For the text-containing cell, return its midpoint in [x, y] coordinate format. 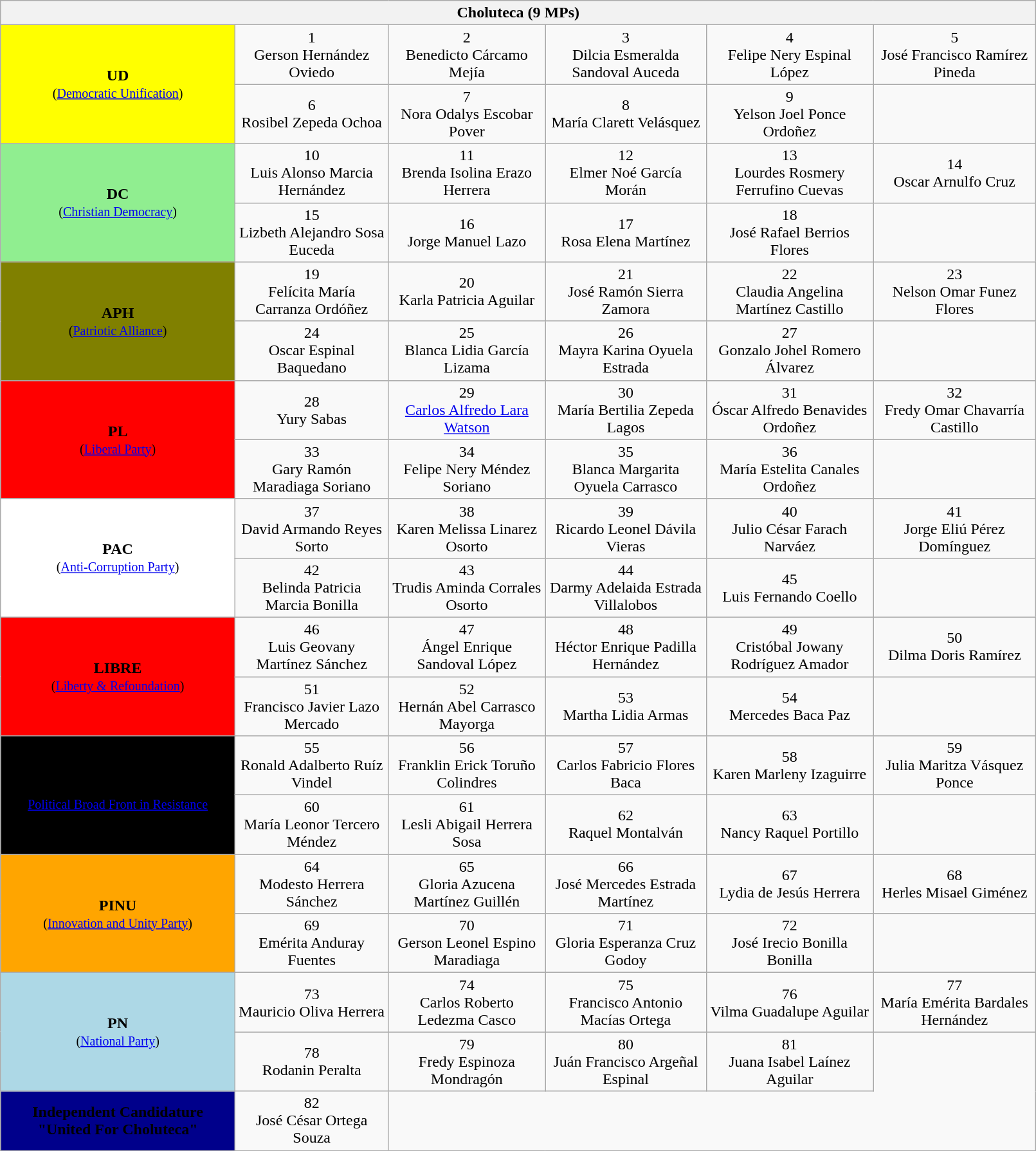
PN(National Party) [118, 1032]
2Benedicto Cárcamo Mejía [467, 55]
15Lizbeth Alejandro Sosa Euceda [311, 232]
18José Rafael Berrios Flores [790, 232]
20Karla Patricia Aguilar [467, 291]
Choluteca (9 MPs) [518, 13]
73Mauricio Oliva Herrera [311, 1002]
34Felipe Nery Méndez Soriano [467, 469]
43Trudis Aminda Corrales Osorto [467, 587]
4Felipe Nery Espinal López [790, 55]
38Karen Melissa Linarez Osorto [467, 528]
10Luis Alonso Marcia Hernández [311, 173]
52Hernán Abel Carrasco Mayorga [467, 706]
41Jorge Eliú Pérez Domínguez [954, 528]
69Emérita Anduray Fuentes [311, 943]
30María Bertilia Zepeda Lagos [626, 410]
26Mayra Karina Oyuela Estrada [626, 351]
58Karen Marleny Izaguirre [790, 766]
8María Clarett Velásquez [626, 114]
65Gloria Azucena Martínez Guillén [467, 884]
70Gerson Leonel Espino Maradiaga [467, 943]
42Belinda Patricia Marcia Bonilla [311, 587]
PL(Liberal Party) [118, 439]
66José Mercedes Estrada Martínez [626, 884]
1Gerson Hernández Oviedo [311, 55]
PINU(Innovation and Unity Party) [118, 914]
64Modesto Herrera Sánchez [311, 884]
47Ángel Enrique Sandoval López [467, 647]
LIBRE(Liberty & Refoundation) [118, 676]
78Rodanin Peralta [311, 1062]
11Brenda Isolina Erazo Herrera [467, 173]
7Nora Odalys Escobar Pover [467, 114]
79Fredy Espinoza Mondragón [467, 1062]
14Oscar Arnulfo Cruz [954, 173]
74Carlos Roberto Ledezma Casco [467, 1002]
54Mercedes Baca Paz [790, 706]
5José Francisco Ramírez Pineda [954, 55]
72José Irecio Bonilla Bonilla [790, 943]
48Héctor Enrique Padilla Hernández [626, 647]
67Lydia de Jesús Herrera [790, 884]
28Yury Sabas [311, 410]
46Luis Geovany Martínez Sánchez [311, 647]
81Juana Isabel Laínez Aguilar [790, 1062]
6Rosibel Zepeda Ochoa [311, 114]
80Juán Francisco Argeñal Espinal [626, 1062]
35Blanca Margarita Oyuela Carrasco [626, 469]
17Rosa Elena Martínez [626, 232]
40Julio César Farach Narváez [790, 528]
71Gloria Esperanza Cruz Godoy [626, 943]
44Darmy Adelaida Estrada Villalobos [626, 587]
APH(Patriotic Alliance) [118, 321]
57Carlos Fabricio Flores Baca [626, 766]
29Carlos Alfredo Lara Watson [467, 410]
16Jorge Manuel Lazo [467, 232]
UD(Democratic Unification) [118, 84]
23Nelson Omar Funez Flores [954, 291]
76Vilma Guadalupe Aguilar [790, 1002]
63Nancy Raquel Portillo [790, 825]
60María Leonor Tercero Méndez [311, 825]
62Raquel Montalván [626, 825]
77María Emérita Bardales Hernández [954, 1002]
Independent Candidature "United For Choluteca" [118, 1121]
55Ronald Adalberto Ruíz Vindel [311, 766]
61Lesli Abigail Herrera Sosa [467, 825]
21José Ramón Sierra Zamora [626, 291]
22Claudia Angelina Martínez Castillo [790, 291]
31Óscar Alfredo Benavides Ordoñez [790, 410]
45Luis Fernando Coello [790, 587]
DC(Christian Democracy) [118, 203]
27Gonzalo Johel Romero Álvarez [790, 351]
33Gary Ramón Maradiaga Soriano [311, 469]
50Dilma Doris Ramírez [954, 647]
51Francisco Javier Lazo Mercado [311, 706]
49Cristóbal Jowany Rodríguez Amador [790, 647]
53Martha Lidia Armas [626, 706]
24Oscar Espinal Baquedano [311, 351]
32Fredy Omar Chavarría Castillo [954, 410]
36María Estelita Canales Ordoñez [790, 469]
FAPER(Political Broad Front in Resistance) [118, 795]
9Yelson Joel Ponce Ordoñez [790, 114]
68Herles Misael Giménez [954, 884]
75Francisco Antonio Macías Ortega [626, 1002]
12Elmer Noé García Morán [626, 173]
19Felícita María Carranza Ordóñez [311, 291]
56Franklin Erick Toruño Colindres [467, 766]
59Julia Maritza Vásquez Ponce [954, 766]
39Ricardo Leonel Dávila Vieras [626, 528]
PAC(Anti-Corruption Party) [118, 558]
13Lourdes Rosmery Ferrufino Cuevas [790, 173]
25Blanca Lidia García Lizama [467, 351]
37David Armando Reyes Sorto [311, 528]
82José César Ortega Souza [311, 1121]
3Dilcia Esmeralda Sandoval Auceda [626, 55]
